Search for the cell housing the specified text and yield its [X, Y] center coordinate. 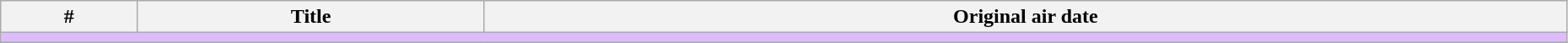
Title [311, 17]
# [69, 17]
Original air date [1026, 17]
